Determine the (X, Y) coordinate at the center of the cell enclosing the given text.  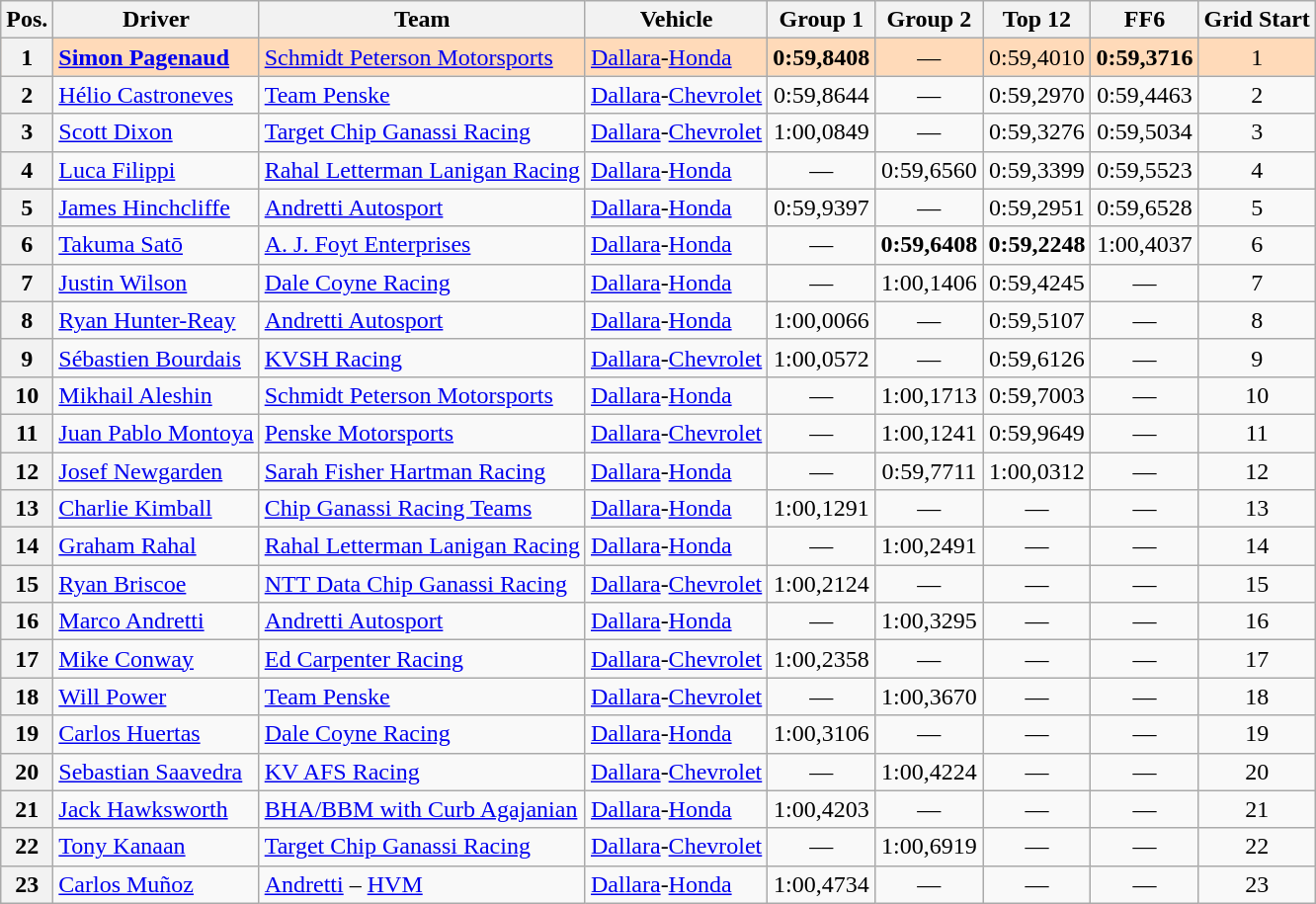
Sebastian Saavedra (156, 772)
Top 12 (1037, 20)
0:59,5523 (1144, 170)
1:00,4224 (929, 772)
0:59,7003 (1037, 395)
Graham Rahal (156, 546)
Sébastien Bourdais (156, 358)
Andretti – HVM (422, 884)
Team (422, 20)
Group 2 (929, 20)
Hélio Castroneves (156, 95)
Driver (156, 20)
1:00,2358 (822, 659)
Justin Wilson (156, 283)
Ed Carpenter Racing (422, 659)
0:59,2248 (1037, 245)
Jack Hawksworth (156, 809)
Sarah Fisher Hartman Racing (422, 471)
Group 1 (822, 20)
Tony Kanaan (156, 847)
1:00,1406 (929, 283)
1:00,0572 (822, 358)
Will Power (156, 697)
Charlie Kimball (156, 509)
Chip Ganassi Racing Teams (422, 509)
0:59,9649 (1037, 433)
NTT Data Chip Ganassi Racing (422, 584)
1:00,6919 (929, 847)
BHA/BBM with Curb Agajanian (422, 809)
1:00,3295 (929, 621)
Josef Newgarden (156, 471)
0:59,5107 (1037, 320)
Takuma Satō (156, 245)
1:00,1241 (929, 433)
Carlos Muñoz (156, 884)
0:59,3399 (1037, 170)
0:59,2951 (1037, 207)
0:59,9397 (822, 207)
1:00,0066 (822, 320)
FF6 (1144, 20)
1:00,3106 (822, 734)
0:59,7711 (929, 471)
0:59,6560 (929, 170)
0:59,8644 (822, 95)
0:59,5034 (1144, 132)
0:59,3276 (1037, 132)
1:00,2491 (929, 546)
0:59,4463 (1144, 95)
1:00,4037 (1144, 245)
Simon Pagenaud (156, 57)
Grid Start (1257, 20)
Penske Motorsports (422, 433)
1:00,2124 (822, 584)
0:59,2970 (1037, 95)
0:59,3716 (1144, 57)
0:59,4010 (1037, 57)
1:00,1713 (929, 395)
1:00,0312 (1037, 471)
KV AFS Racing (422, 772)
0:59,6126 (1037, 358)
Scott Dixon (156, 132)
1:00,4203 (822, 809)
Ryan Briscoe (156, 584)
Pos. (28, 20)
0:59,6528 (1144, 207)
0:59,8408 (822, 57)
Mike Conway (156, 659)
A. J. Foyt Enterprises (422, 245)
James Hinchcliffe (156, 207)
1:00,0849 (822, 132)
Luca Filippi (156, 170)
Marco Andretti (156, 621)
1:00,3670 (929, 697)
Carlos Huertas (156, 734)
KVSH Racing (422, 358)
Juan Pablo Montoya (156, 433)
0:59,6408 (929, 245)
0:59,4245 (1037, 283)
Vehicle (676, 20)
Mikhail Aleshin (156, 395)
1:00,1291 (822, 509)
1:00,4734 (822, 884)
Ryan Hunter-Reay (156, 320)
